Return (x, y) of the center of cell containing provided text 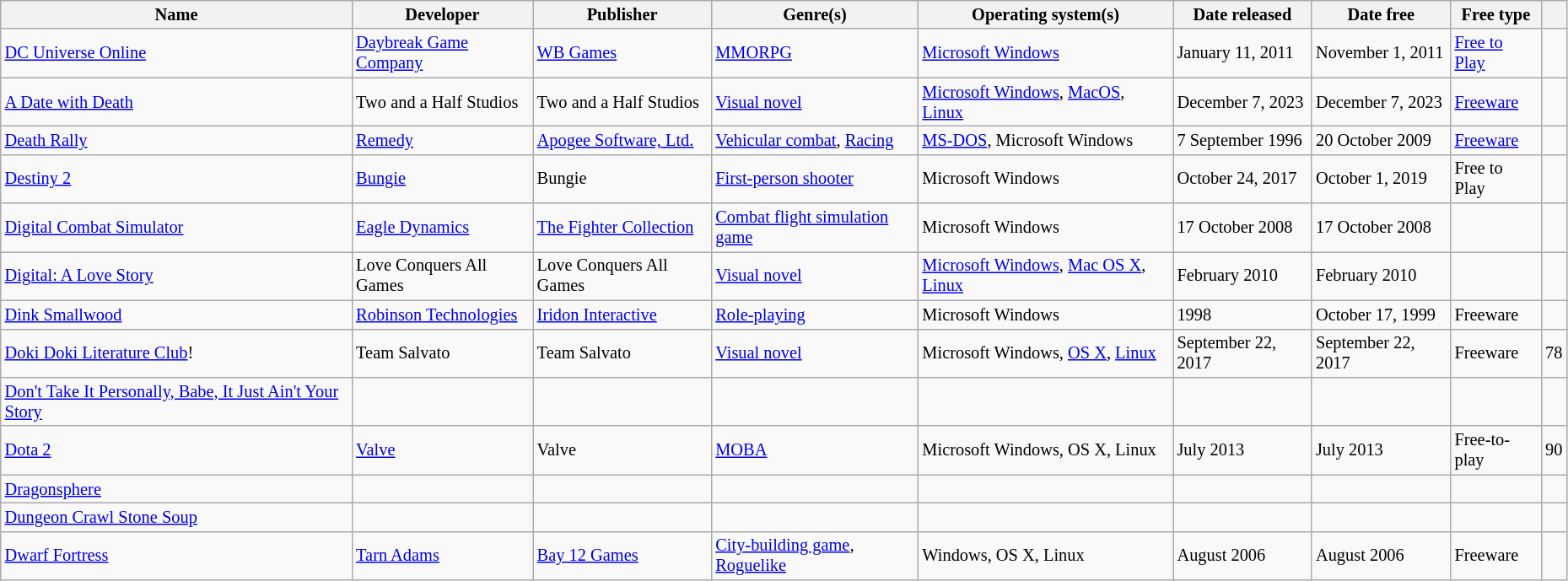
Doki Doki Literature Club! (177, 353)
Dink Smallwood (177, 315)
Role-playing (815, 315)
Death Rally (177, 140)
Microsoft Windows, MacOS, Linux (1046, 102)
DC Universe Online (177, 53)
Genre(s) (815, 14)
78 (1554, 353)
Daybreak Game Company (442, 53)
Dungeon Crawl Stone Soup (177, 517)
October 17, 1999 (1382, 315)
Eagle Dynamics (442, 228)
October 24, 2017 (1243, 179)
WB Games (622, 53)
City-building game, Roguelike (815, 556)
MS-DOS, Microsoft Windows (1046, 140)
Developer (442, 14)
A Date with Death (177, 102)
Tarn Adams (442, 556)
Vehicular combat, Racing (815, 140)
Combat flight simulation game (815, 228)
Remedy (442, 140)
First-person shooter (815, 179)
Name (177, 14)
October 1, 2019 (1382, 179)
November 1, 2011 (1382, 53)
Apogee Software, Ltd. (622, 140)
MOBA (815, 450)
Free-to-play (1496, 450)
January 11, 2011 (1243, 53)
Windows, OS X, Linux (1046, 556)
90 (1554, 450)
Dwarf Fortress (177, 556)
Digital: A Love Story (177, 276)
Dota 2 (177, 450)
Iridon Interactive (622, 315)
Publisher (622, 14)
Free type (1496, 14)
Bay 12 Games (622, 556)
Don't Take It Personally, Babe, It Just Ain't Your Story (177, 401)
Destiny 2 (177, 179)
1998 (1243, 315)
Dragonsphere (177, 489)
MMORPG (815, 53)
Date released (1243, 14)
7 September 1996 (1243, 140)
Digital Combat Simulator (177, 228)
Robinson Technologies (442, 315)
Date free (1382, 14)
Operating system(s) (1046, 14)
20 October 2009 (1382, 140)
The Fighter Collection (622, 228)
Microsoft Windows, Mac OS X, Linux (1046, 276)
